Pinpoint the cell where the given text exists, returning its (X, Y) midpoint coordinate. 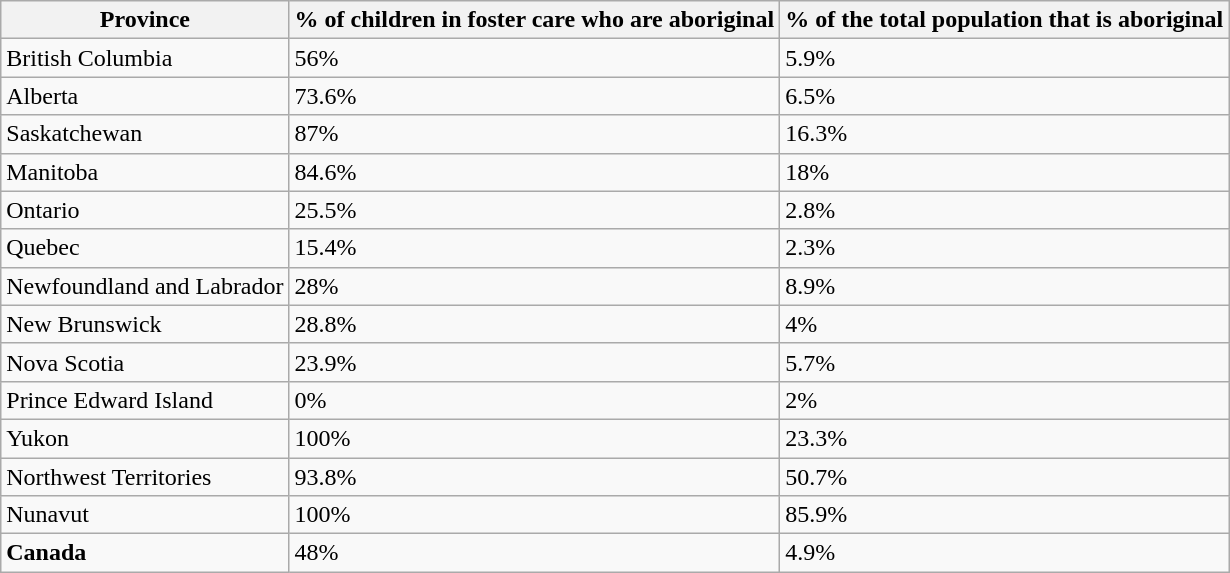
2% (1004, 400)
18% (1004, 172)
87% (534, 134)
Province (145, 20)
Newfoundland and Labrador (145, 286)
Saskatchewan (145, 134)
25.5% (534, 210)
15.4% (534, 248)
Prince Edward Island (145, 400)
Quebec (145, 248)
23.3% (1004, 438)
56% (534, 58)
Northwest Territories (145, 477)
4.9% (1004, 553)
4% (1004, 324)
New Brunswick (145, 324)
% of the total population that is aboriginal (1004, 20)
84.6% (534, 172)
8.9% (1004, 286)
0% (534, 400)
Nunavut (145, 515)
2.8% (1004, 210)
British Columbia (145, 58)
2.3% (1004, 248)
6.5% (1004, 96)
50.7% (1004, 477)
Alberta (145, 96)
% of children in foster care who are aboriginal (534, 20)
Manitoba (145, 172)
73.6% (534, 96)
Yukon (145, 438)
Nova Scotia (145, 362)
28.8% (534, 324)
Canada (145, 553)
28% (534, 286)
93.8% (534, 477)
23.9% (534, 362)
16.3% (1004, 134)
48% (534, 553)
5.9% (1004, 58)
Ontario (145, 210)
5.7% (1004, 362)
85.9% (1004, 515)
